Find where the given text appears and provide that cell's center as [x, y] coordinate. 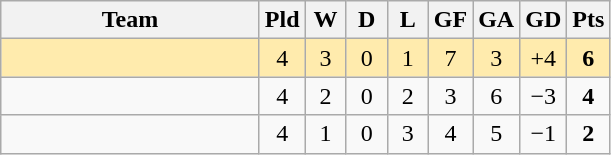
GA [496, 20]
Pts [588, 20]
GD [544, 20]
L [408, 20]
GF [450, 20]
−1 [544, 134]
5 [496, 134]
W [326, 20]
+4 [544, 58]
Team [130, 20]
D [366, 20]
7 [450, 58]
Pld [282, 20]
−3 [544, 96]
